Extract the (X, Y) coordinate from the center of the cell holding the provided text.  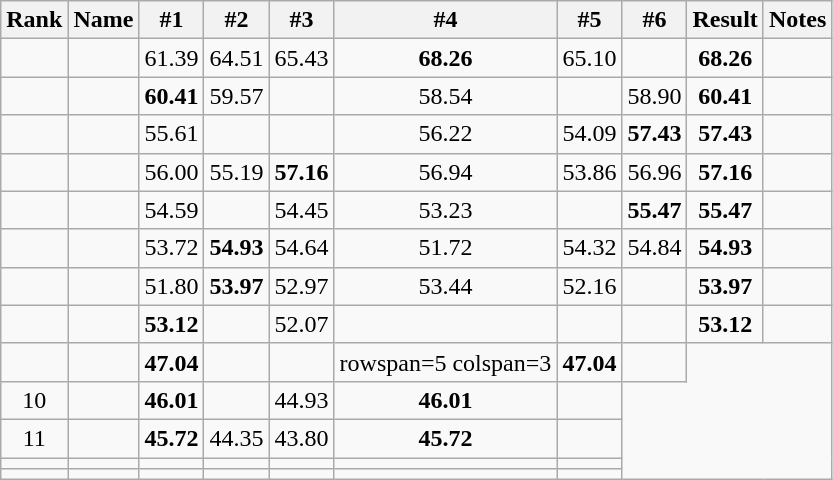
Name (104, 20)
11 (34, 438)
59.57 (236, 96)
61.39 (172, 58)
53.23 (446, 210)
#3 (302, 20)
54.64 (302, 248)
Notes (797, 20)
54.59 (172, 210)
52.07 (302, 324)
54.45 (302, 210)
53.86 (590, 172)
53.72 (172, 248)
#5 (590, 20)
65.10 (590, 58)
65.43 (302, 58)
53.44 (446, 286)
44.93 (302, 400)
64.51 (236, 58)
43.80 (302, 438)
Rank (34, 20)
56.00 (172, 172)
#4 (446, 20)
51.72 (446, 248)
54.09 (590, 134)
56.22 (446, 134)
52.16 (590, 286)
#2 (236, 20)
51.80 (172, 286)
Result (725, 20)
55.61 (172, 134)
rowspan=5 colspan=3 (446, 362)
55.19 (236, 172)
56.94 (446, 172)
52.97 (302, 286)
54.32 (590, 248)
10 (34, 400)
54.84 (654, 248)
#6 (654, 20)
44.35 (236, 438)
56.96 (654, 172)
58.54 (446, 96)
#1 (172, 20)
58.90 (654, 96)
